Detect which cell encompasses the target text, then output its (x, y) center coordinate. 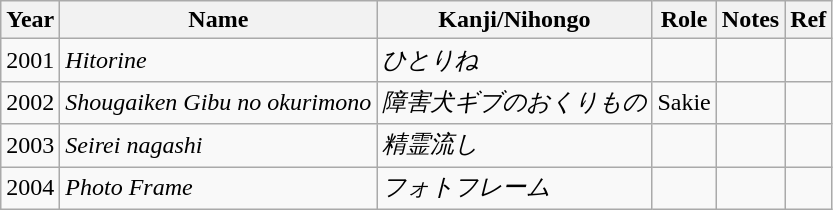
Ref (808, 20)
2001 (30, 60)
Name (218, 20)
Seirei nagashi (218, 146)
2003 (30, 146)
Sakie (684, 102)
精霊流し (514, 146)
2002 (30, 102)
ひとりね (514, 60)
フォトフレーム (514, 188)
Role (684, 20)
障害犬ギブのおくりもの (514, 102)
Photo Frame (218, 188)
Notes (750, 20)
Shougaiken Gibu no okurimono (218, 102)
Year (30, 20)
Hitorine (218, 60)
2004 (30, 188)
Kanji/Nihongo (514, 20)
